Determine the [X, Y] coordinate at the center of the cell enclosing the given text.  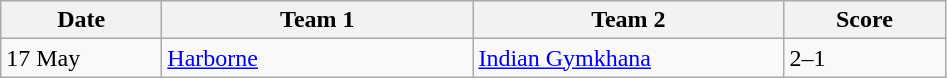
17 May [82, 58]
Indian Gymkhana [628, 58]
Team 1 [318, 20]
Harborne [318, 58]
2–1 [864, 58]
Score [864, 20]
Date [82, 20]
Team 2 [628, 20]
